Locate the cell with the specified text and output its [x, y] center coordinate. 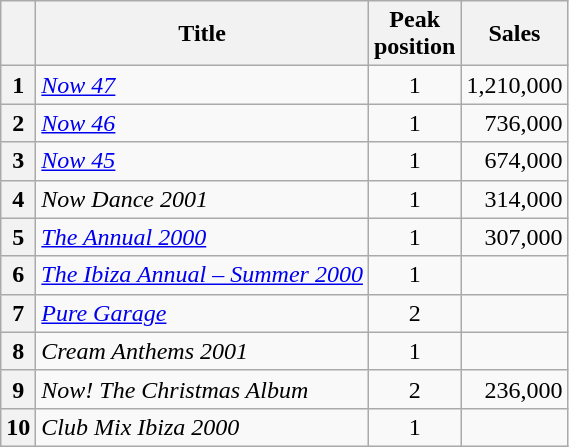
Title [202, 34]
The Ibiza Annual – Summer 2000 [202, 275]
1,210,000 [514, 85]
736,000 [514, 123]
Peakposition [414, 34]
Pure Garage [202, 313]
236,000 [514, 389]
Now 47 [202, 85]
Sales [514, 34]
307,000 [514, 237]
314,000 [514, 199]
3 [18, 161]
10 [18, 427]
7 [18, 313]
The Annual 2000 [202, 237]
Cream Anthems 2001 [202, 351]
Now Dance 2001 [202, 199]
5 [18, 237]
8 [18, 351]
Club Mix Ibiza 2000 [202, 427]
Now! The Christmas Album [202, 389]
Now 46 [202, 123]
6 [18, 275]
4 [18, 199]
9 [18, 389]
Now 45 [202, 161]
674,000 [514, 161]
